Identify which cell holds the provided text, then report its (X, Y) central coordinate. 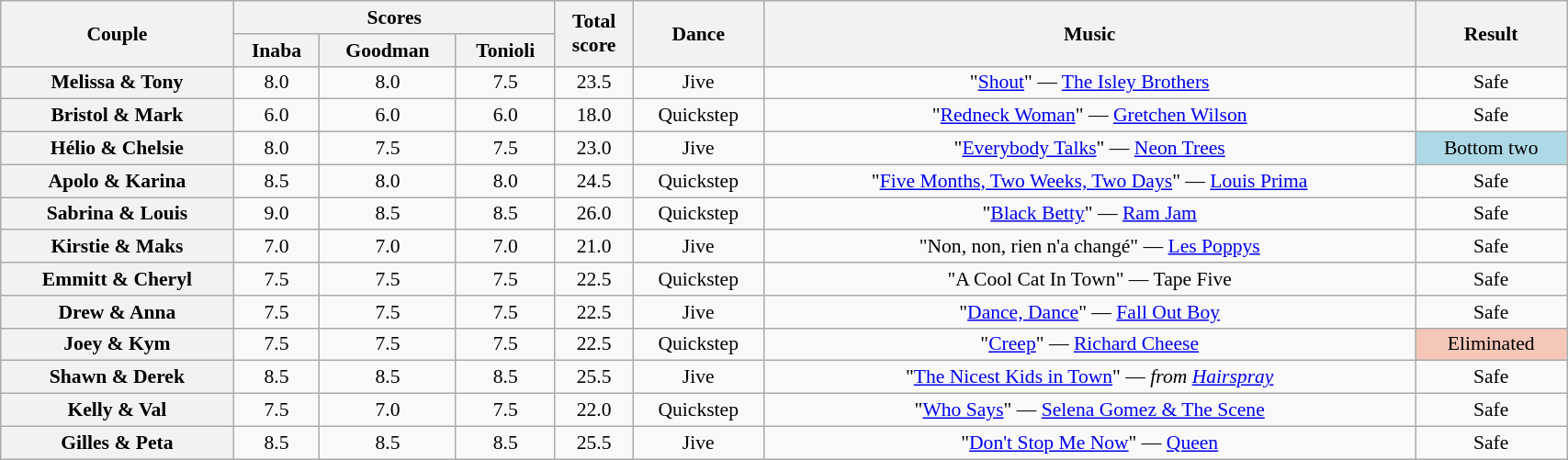
Bristol & Mark (118, 116)
"Don't Stop Me Now" — Queen (1089, 443)
"The Nicest Kids in Town" — from Hairspray (1089, 377)
Bottom two (1492, 149)
Joey & Kym (118, 344)
21.0 (593, 247)
24.5 (593, 181)
Scores (394, 17)
"Shout" — The Isley Brothers (1089, 83)
Gilles & Peta (118, 443)
9.0 (276, 214)
Couple (118, 33)
"Redneck Woman" — Gretchen Wilson (1089, 116)
23.0 (593, 149)
Eliminated (1492, 344)
Hélio & Chelsie (118, 149)
Sabrina & Louis (118, 214)
Dance (698, 33)
"Dance, Dance" — Fall Out Boy (1089, 312)
23.5 (593, 83)
Goodman (388, 50)
"A Cool Cat In Town" — Tape Five (1089, 279)
Kirstie & Maks (118, 247)
"Non, non, rien n'a changé" — Les Poppys (1089, 247)
Drew & Anna (118, 312)
Tonioli (505, 50)
Melissa & Tony (118, 83)
Emmitt & Cheryl (118, 279)
Inaba (276, 50)
Kelly & Val (118, 410)
"Who Says" — Selena Gomez & The Scene (1089, 410)
Apolo & Karina (118, 181)
"Creep" — Richard Cheese (1089, 344)
"Everybody Talks" — Neon Trees (1089, 149)
Shawn & Derek (118, 377)
Music (1089, 33)
26.0 (593, 214)
"Five Months, Two Weeks, Two Days" — Louis Prima (1089, 181)
Result (1492, 33)
18.0 (593, 116)
Totalscore (593, 33)
"Black Betty" — Ram Jam (1089, 214)
22.0 (593, 410)
